Search for the cell housing the specified text and yield its [x, y] center coordinate. 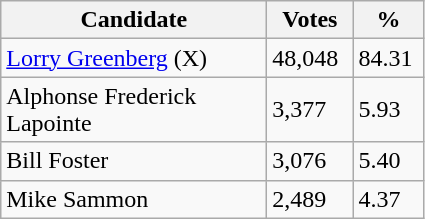
% [388, 20]
84.31 [388, 58]
Lorry Greenberg (X) [134, 58]
3,076 [310, 161]
Candidate [134, 20]
3,377 [310, 110]
Mike Sammon [134, 199]
Alphonse Frederick Lapointe [134, 110]
Bill Foster [134, 161]
5.40 [388, 161]
4.37 [388, 199]
48,048 [310, 58]
2,489 [310, 199]
Votes [310, 20]
5.93 [388, 110]
